Search for the cell housing the specified text and yield its (X, Y) center coordinate. 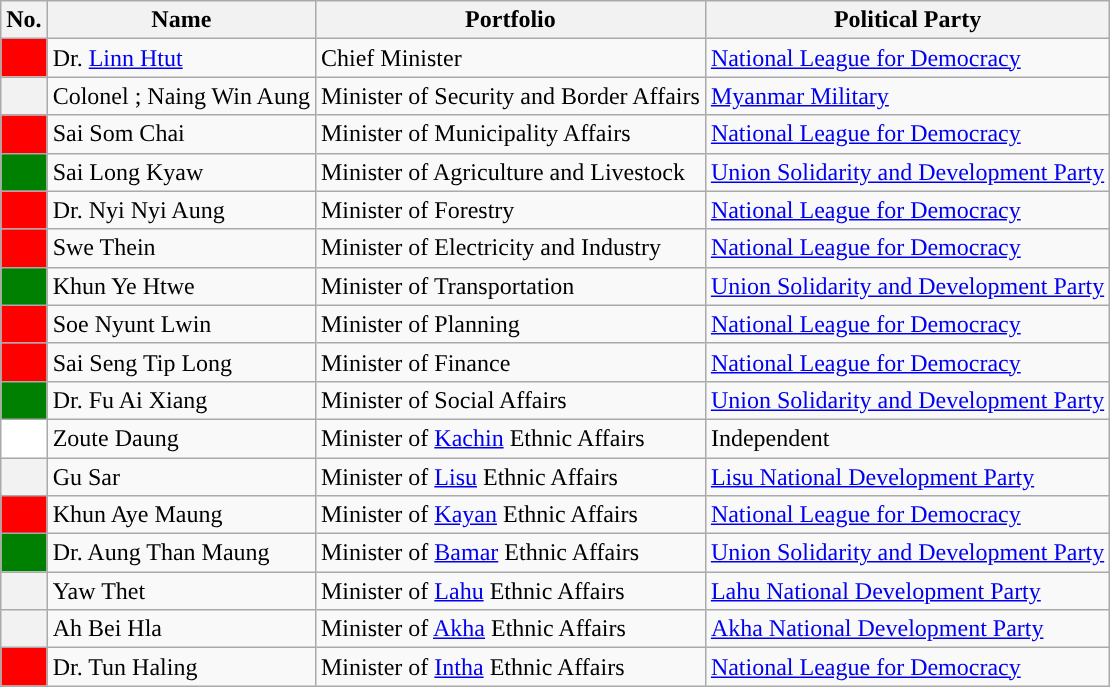
Akha National Development Party (907, 629)
Sai Long Kyaw (181, 172)
Minister of Kachin Ethnic Affairs (510, 438)
Minister of Bamar Ethnic Affairs (510, 553)
Minister of Lahu Ethnic Affairs (510, 591)
Dr. Fu Ai Xiang (181, 400)
Dr. Tun Haling (181, 667)
Dr. Aung Than Maung (181, 553)
Lahu National Development Party (907, 591)
Name (181, 20)
Minister of Finance (510, 362)
Minister of Kayan Ethnic Affairs (510, 515)
Political Party (907, 20)
Myanmar Military (907, 96)
Minister of Municipality Affairs (510, 134)
Dr. Linn Htut (181, 58)
Ah Bei Hla (181, 629)
Minister of Intha Ethnic Affairs (510, 667)
Chief Minister (510, 58)
Minister of Forestry (510, 210)
Colonel ; Naing Win Aung (181, 96)
Khun Ye Htwe (181, 286)
Zoute Daung (181, 438)
Gu Sar (181, 477)
Minister of Agriculture and Livestock (510, 172)
Khun Aye Maung (181, 515)
No. (24, 20)
Minister of Akha Ethnic Affairs (510, 629)
Minister of Social Affairs (510, 400)
Minister of Planning (510, 324)
Minister of Security and Border Affairs (510, 96)
Minister of Lisu Ethnic Affairs (510, 477)
Independent (907, 438)
Minister of Transportation (510, 286)
Portfolio (510, 20)
Minister of Electricity and Industry (510, 248)
Lisu National Development Party (907, 477)
Yaw Thet (181, 591)
Sai Som Chai (181, 134)
Swe Thein (181, 248)
Dr. Nyi Nyi Aung (181, 210)
Soe Nyunt Lwin (181, 324)
Sai Seng Tip Long (181, 362)
